Output the (X, Y) coordinate of the center of the cell containing the given text.  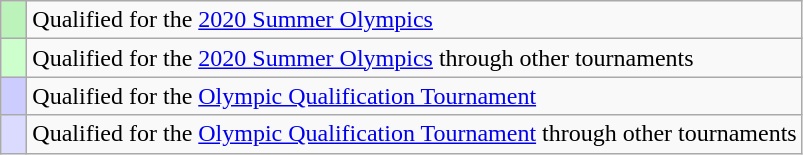
Qualified for the Olympic Qualification Tournament (414, 96)
Qualified for the 2020 Summer Olympics (414, 20)
Qualified for the 2020 Summer Olympics through other tournaments (414, 58)
Qualified for the Olympic Qualification Tournament through other tournaments (414, 134)
